Output the [x, y] coordinate of the center of the cell containing the given text.  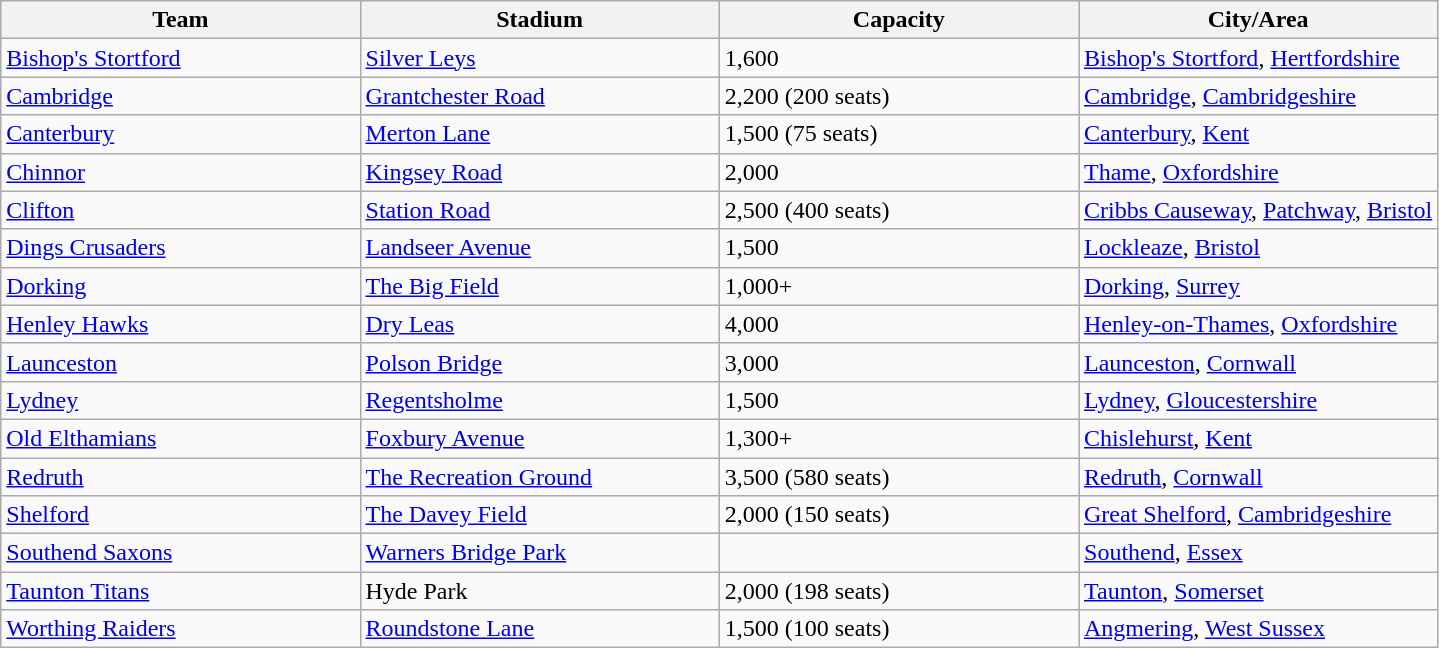
The Big Field [540, 286]
Cambridge [180, 96]
Southend, Essex [1258, 553]
The Recreation Ground [540, 477]
Grantchester Road [540, 96]
Station Road [540, 210]
Angmering, West Sussex [1258, 629]
Stadium [540, 20]
2,500 (400 seats) [898, 210]
Cambridge, Cambridgeshire [1258, 96]
Capacity [898, 20]
Chinnor [180, 172]
Warners Bridge Park [540, 553]
3,500 (580 seats) [898, 477]
Hyde Park [540, 591]
Kingsey Road [540, 172]
Great Shelford, Cambridgeshire [1258, 515]
Canterbury [180, 134]
Taunton, Somerset [1258, 591]
Old Elthamians [180, 438]
Shelford [180, 515]
Taunton Titans [180, 591]
Bishop's Stortford [180, 58]
1,300+ [898, 438]
Launceston [180, 362]
3,000 [898, 362]
Regentsholme [540, 400]
Lydney, Gloucestershire [1258, 400]
2,200 (200 seats) [898, 96]
Dorking [180, 286]
Cribbs Causeway, Patchway, Bristol [1258, 210]
1,600 [898, 58]
Lydney [180, 400]
Thame, Oxfordshire [1258, 172]
Team [180, 20]
Dry Leas [540, 324]
2,000 (198 seats) [898, 591]
City/Area [1258, 20]
Clifton [180, 210]
Chislehurst, Kent [1258, 438]
Dorking, Surrey [1258, 286]
Roundstone Lane [540, 629]
Redruth, Cornwall [1258, 477]
1,500 (75 seats) [898, 134]
Worthing Raiders [180, 629]
Landseer Avenue [540, 248]
1,000+ [898, 286]
Merton Lane [540, 134]
4,000 [898, 324]
Silver Leys [540, 58]
Launceston, Cornwall [1258, 362]
Southend Saxons [180, 553]
2,000 (150 seats) [898, 515]
1,500 (100 seats) [898, 629]
Canterbury, Kent [1258, 134]
The Davey Field [540, 515]
Redruth [180, 477]
Henley-on-Thames, Oxfordshire [1258, 324]
Polson Bridge [540, 362]
Bishop's Stortford, Hertfordshire [1258, 58]
Foxbury Avenue [540, 438]
2,000 [898, 172]
Henley Hawks [180, 324]
Dings Crusaders [180, 248]
Lockleaze, Bristol [1258, 248]
